Pinpoint the cell where the given text exists, returning its [x, y] midpoint coordinate. 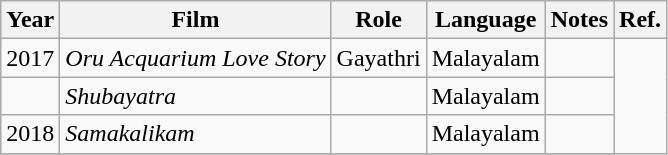
Shubayatra [196, 96]
Role [378, 20]
Ref. [640, 20]
Oru Acquarium Love Story [196, 58]
Notes [579, 20]
2018 [30, 134]
Film [196, 20]
Year [30, 20]
Samakalikam [196, 134]
Language [486, 20]
Gayathri [378, 58]
2017 [30, 58]
